Capture the cell that displays the provided text and extract its [x, y] central coordinate. 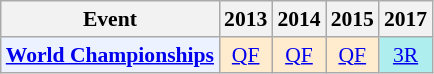
World Championships [110, 55]
2013 [246, 19]
2015 [352, 19]
2014 [298, 19]
2017 [406, 19]
3R [406, 55]
Event [110, 19]
